From the cell containing the given text, extract its center point as [x, y] coordinate. 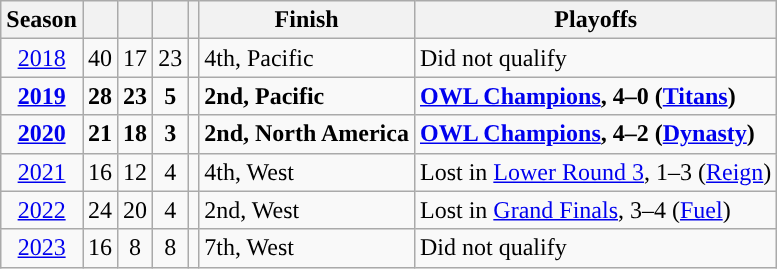
24 [100, 210]
Season [42, 20]
OWL Champions, 4–2 (Dynasty) [595, 134]
Finish [307, 20]
28 [100, 96]
2020 [42, 134]
4th, Pacific [307, 58]
3 [170, 134]
2nd, Pacific [307, 96]
2022 [42, 210]
Lost in Grand Finals, 3–4 (Fuel) [595, 210]
2nd, West [307, 210]
7th, West [307, 248]
12 [136, 172]
40 [100, 58]
2018 [42, 58]
Playoffs [595, 20]
OWL Champions, 4–0 (Titans) [595, 96]
18 [136, 134]
2021 [42, 172]
2nd, North America [307, 134]
20 [136, 210]
21 [100, 134]
4th, West [307, 172]
17 [136, 58]
5 [170, 96]
Lost in Lower Round 3, 1–3 (Reign) [595, 172]
2023 [42, 248]
2019 [42, 96]
